Extract the [X, Y] coordinate from the center of the cell holding the provided text.  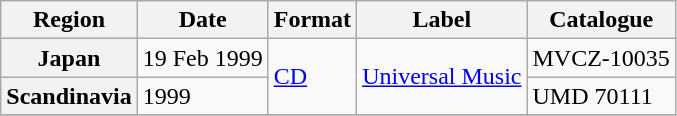
Universal Music [442, 77]
Date [202, 20]
Format [312, 20]
CD [312, 77]
MVCZ-10035 [601, 58]
Scandinavia [69, 96]
Region [69, 20]
Label [442, 20]
1999 [202, 96]
UMD 70111 [601, 96]
Japan [69, 58]
Catalogue [601, 20]
19 Feb 1999 [202, 58]
